Provide the (X, Y) coordinate of the cell's center where the given text is located.  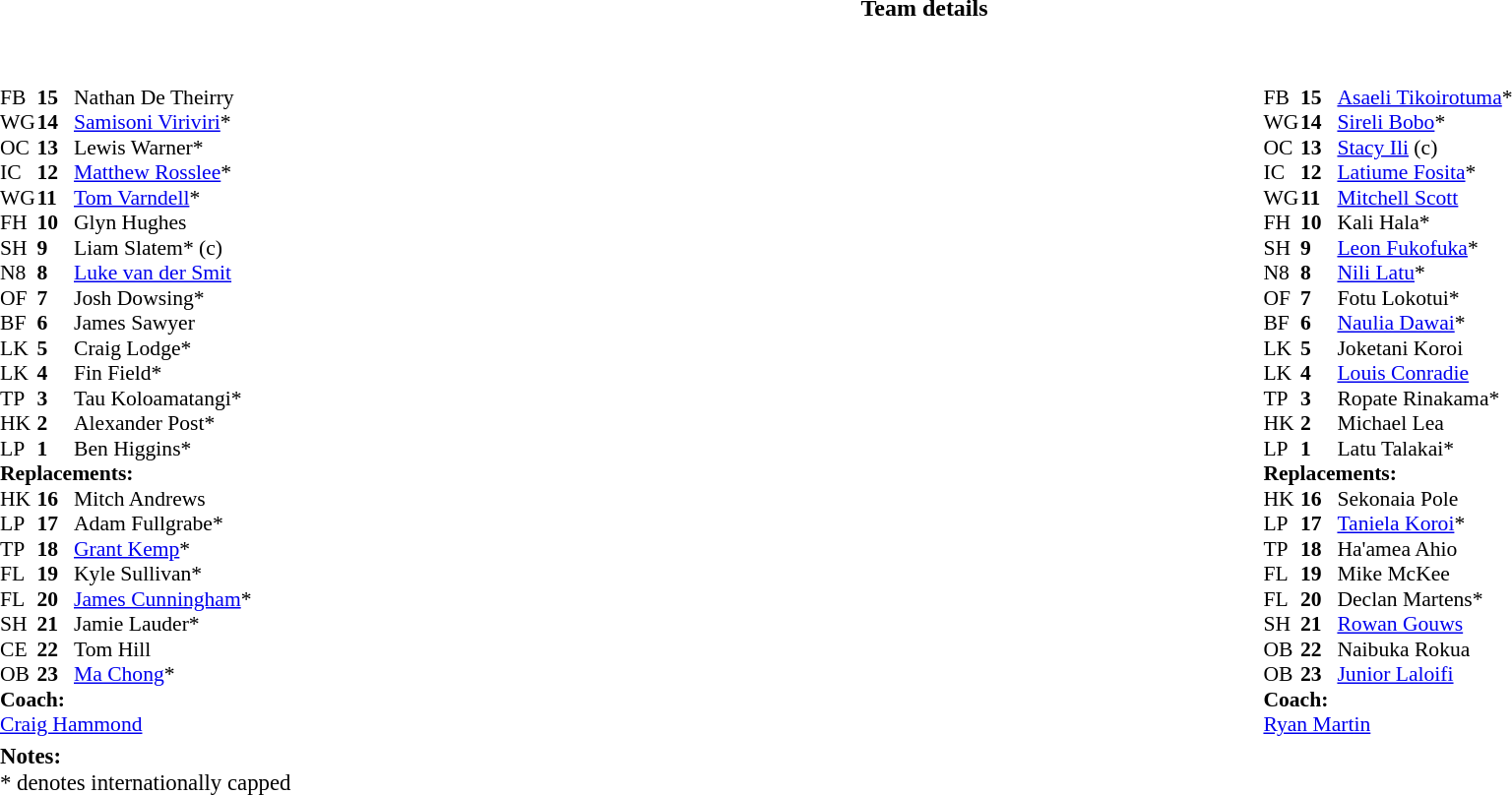
CE (19, 649)
Declan Martens* (1424, 599)
Ma Chong* (162, 674)
Matthew Rosslee* (162, 172)
Lewis Warner* (162, 148)
Ben Higgins* (162, 449)
Mitch Andrews (162, 499)
Sekonaia Pole (1424, 499)
Tom Hill (162, 649)
Liam Slatem* (c) (162, 248)
Grant Kemp* (162, 549)
Naibuka Rokua (1424, 649)
Louis Conradie (1424, 373)
Sireli Bobo* (1424, 123)
Craig Hammond (126, 725)
Taniela Koroi* (1424, 524)
Leon Fukofuka* (1424, 248)
Latiume Fosita* (1424, 172)
Kyle Sullivan* (162, 574)
Rowan Gouws (1424, 625)
James Cunningham* (162, 599)
Mitchell Scott (1424, 198)
Luke van der Smit (162, 273)
Glyn Hughes (162, 223)
Craig Lodge* (162, 348)
Michael Lea (1424, 424)
Fin Field* (162, 373)
Stacy Ili (c) (1424, 148)
Mike McKee (1424, 574)
Samisoni Viriviri* (162, 123)
Asaeli Tikoirotuma* (1424, 97)
Josh Dowsing* (162, 298)
Kali Hala* (1424, 223)
Ha'amea Ahio (1424, 549)
Tau Koloamatangi* (162, 398)
Ropate Rinakama* (1424, 398)
Adam Fullgrabe* (162, 524)
Fotu Lokotui* (1424, 298)
Junior Laloifi (1424, 674)
Tom Varndell* (162, 198)
Nili Latu* (1424, 273)
Jamie Lauder* (162, 625)
James Sawyer (162, 324)
Alexander Post* (162, 424)
Latu Talakai* (1424, 449)
Joketani Koroi (1424, 348)
Naulia Dawai* (1424, 324)
Nathan De Theirry (162, 97)
Ryan Martin (1388, 725)
